Search for the cell housing the specified text and yield its [X, Y] center coordinate. 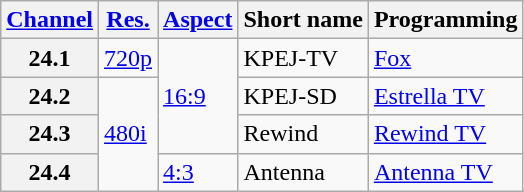
Aspect [198, 20]
24.2 [50, 96]
Programming [446, 20]
Rewind TV [446, 134]
Channel [50, 20]
720p [128, 58]
24.1 [50, 58]
480i [128, 134]
KPEJ-TV [303, 58]
Res. [128, 20]
24.4 [50, 172]
Antenna [303, 172]
24.3 [50, 134]
Rewind [303, 134]
Antenna TV [446, 172]
Estrella TV [446, 96]
Fox [446, 58]
4:3 [198, 172]
KPEJ-SD [303, 96]
Short name [303, 20]
16:9 [198, 96]
